Pinpoint the cell where the given text exists, returning its (x, y) midpoint coordinate. 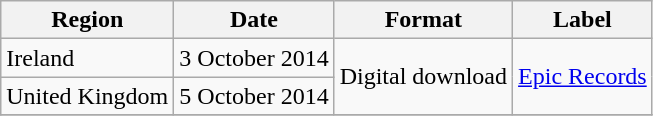
Epic Records (583, 77)
Region (88, 20)
Label (583, 20)
5 October 2014 (254, 96)
Ireland (88, 58)
United Kingdom (88, 96)
Format (423, 20)
Digital download (423, 77)
Date (254, 20)
3 October 2014 (254, 58)
